Search for the cell housing the specified text and yield its (x, y) center coordinate. 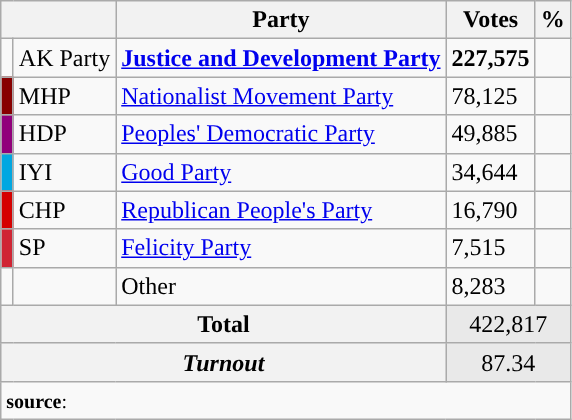
% (552, 20)
HDP (64, 134)
Total (224, 324)
Peoples' Democratic Party (281, 134)
AK Party (64, 58)
49,885 (490, 134)
87.34 (508, 362)
16,790 (490, 210)
SP (64, 248)
78,125 (490, 96)
Other (281, 286)
CHP (64, 210)
227,575 (490, 58)
Nationalist Movement Party (281, 96)
Votes (490, 20)
Justice and Development Party (281, 58)
source: (286, 400)
Good Party (281, 172)
422,817 (508, 324)
MHP (64, 96)
IYI (64, 172)
7,515 (490, 248)
Party (281, 20)
Republican People's Party (281, 210)
8,283 (490, 286)
34,644 (490, 172)
Turnout (224, 362)
Felicity Party (281, 248)
